Pinpoint the cell where the given text exists, returning its (X, Y) midpoint coordinate. 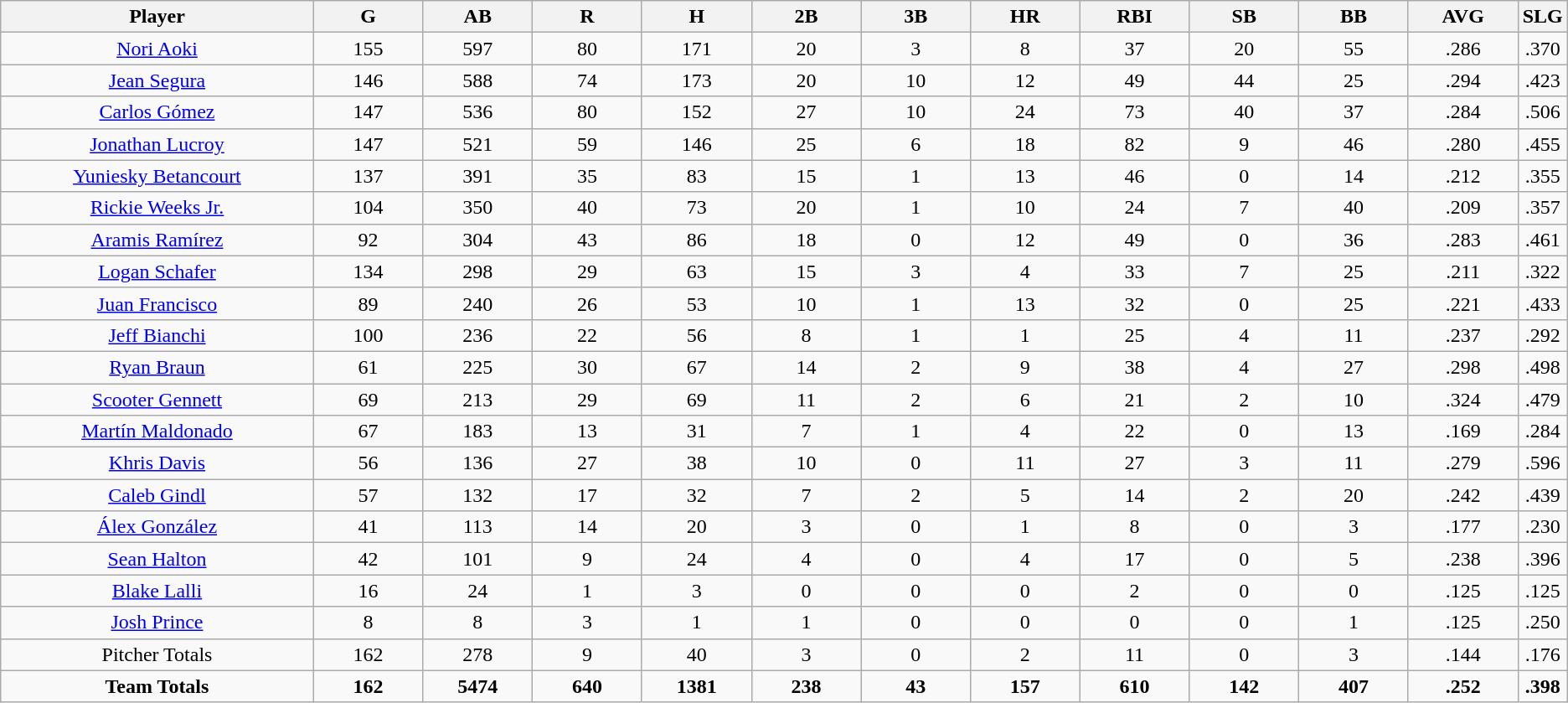
R (588, 17)
.237 (1462, 335)
.279 (1462, 463)
Sean Halton (157, 559)
.280 (1462, 144)
.439 (1543, 495)
Pitcher Totals (157, 654)
.498 (1543, 367)
.250 (1543, 623)
.242 (1462, 495)
137 (369, 176)
Logan Schafer (157, 271)
.209 (1462, 208)
.461 (1543, 240)
5474 (477, 686)
.238 (1462, 559)
59 (588, 144)
.433 (1543, 303)
104 (369, 208)
63 (697, 271)
35 (588, 176)
41 (369, 527)
H (697, 17)
G (369, 17)
55 (1354, 49)
Jeff Bianchi (157, 335)
Blake Lalli (157, 591)
391 (477, 176)
.169 (1462, 432)
Nori Aoki (157, 49)
Rickie Weeks Jr. (157, 208)
.144 (1462, 654)
.423 (1543, 80)
101 (477, 559)
.211 (1462, 271)
.355 (1543, 176)
Jonathan Lucroy (157, 144)
.506 (1543, 112)
Jean Segura (157, 80)
.370 (1543, 49)
.212 (1462, 176)
.322 (1543, 271)
.396 (1543, 559)
Yuniesky Betancourt (157, 176)
Juan Francisco (157, 303)
157 (1025, 686)
36 (1354, 240)
.357 (1543, 208)
142 (1245, 686)
30 (588, 367)
304 (477, 240)
53 (697, 303)
92 (369, 240)
155 (369, 49)
521 (477, 144)
588 (477, 80)
SLG (1543, 17)
597 (477, 49)
.283 (1462, 240)
610 (1134, 686)
132 (477, 495)
.286 (1462, 49)
640 (588, 686)
26 (588, 303)
Álex González (157, 527)
42 (369, 559)
Aramis Ramírez (157, 240)
31 (697, 432)
Josh Prince (157, 623)
350 (477, 208)
HR (1025, 17)
Team Totals (157, 686)
173 (697, 80)
1381 (697, 686)
2B (806, 17)
536 (477, 112)
171 (697, 49)
136 (477, 463)
61 (369, 367)
3B (916, 17)
Caleb Gindl (157, 495)
.221 (1462, 303)
AVG (1462, 17)
SB (1245, 17)
89 (369, 303)
.596 (1543, 463)
Player (157, 17)
.294 (1462, 80)
238 (806, 686)
RBI (1134, 17)
.455 (1543, 144)
33 (1134, 271)
.176 (1543, 654)
.230 (1543, 527)
.298 (1462, 367)
407 (1354, 686)
236 (477, 335)
152 (697, 112)
298 (477, 271)
213 (477, 400)
BB (1354, 17)
113 (477, 527)
.398 (1543, 686)
183 (477, 432)
240 (477, 303)
86 (697, 240)
.479 (1543, 400)
.292 (1543, 335)
16 (369, 591)
21 (1134, 400)
44 (1245, 80)
.252 (1462, 686)
83 (697, 176)
.324 (1462, 400)
Carlos Gómez (157, 112)
Martín Maldonado (157, 432)
74 (588, 80)
225 (477, 367)
AB (477, 17)
100 (369, 335)
.177 (1462, 527)
82 (1134, 144)
134 (369, 271)
Scooter Gennett (157, 400)
57 (369, 495)
278 (477, 654)
Khris Davis (157, 463)
Ryan Braun (157, 367)
